Provide the (x, y) coordinate of the cell's center where the given text is located.  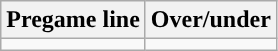
Pregame line (74, 20)
Over/under (210, 20)
